Pinpoint the cell where the given text exists, returning its (X, Y) midpoint coordinate. 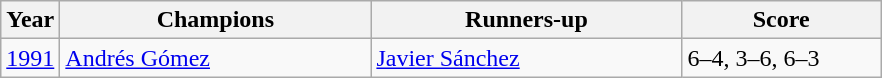
Champions (216, 20)
Runners-up (526, 20)
6–4, 3–6, 6–3 (782, 58)
Year (30, 20)
1991 (30, 58)
Javier Sánchez (526, 58)
Andrés Gómez (216, 58)
Score (782, 20)
